Return the (x, y) coordinate for the center point of the cell that contains the specified text.  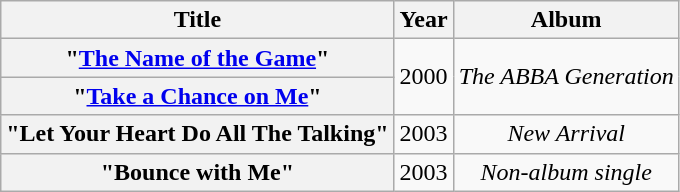
Non-album single (566, 172)
Year (424, 20)
New Arrival (566, 134)
2000 (424, 77)
The ABBA Generation (566, 77)
"Let Your Heart Do All The Talking" (198, 134)
"The Name of the Game" (198, 58)
Title (198, 20)
"Take a Chance on Me" (198, 96)
Album (566, 20)
"Bounce with Me" (198, 172)
